Identify which cell holds the provided text, then report its (x, y) central coordinate. 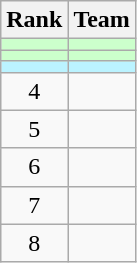
4 (34, 91)
6 (34, 167)
7 (34, 205)
Team (102, 20)
Rank (34, 20)
8 (34, 243)
5 (34, 129)
